Determine the (x, y) coordinate at the center of the cell enclosing the given text.  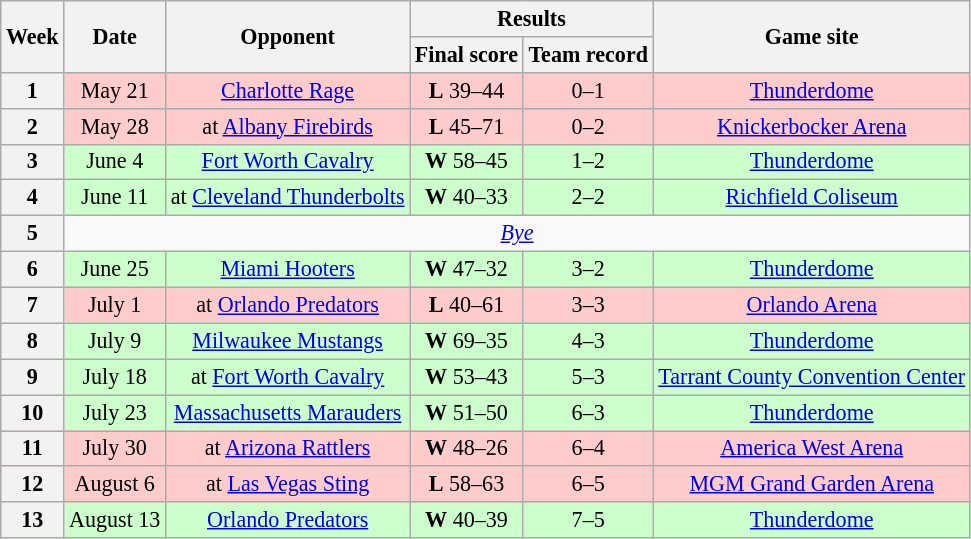
MGM Grand Garden Arena (812, 484)
6–5 (588, 484)
11 (32, 448)
5–3 (588, 377)
9 (32, 377)
at Cleveland Thunderbolts (288, 198)
5 (32, 233)
Opponent (288, 36)
Game site (812, 36)
2 (32, 126)
Tarrant County Convention Center (812, 377)
12 (32, 484)
W 51–50 (467, 412)
June 4 (115, 162)
July 30 (115, 448)
3–3 (588, 305)
0–2 (588, 126)
0–1 (588, 90)
W 53–43 (467, 377)
Miami Hooters (288, 269)
Orlando Arena (812, 305)
Milwaukee Mustangs (288, 341)
13 (32, 520)
7–5 (588, 520)
10 (32, 412)
7 (32, 305)
2–2 (588, 198)
at Orlando Predators (288, 305)
4–3 (588, 341)
July 1 (115, 305)
July 23 (115, 412)
August 6 (115, 484)
Massachusetts Marauders (288, 412)
W 40–33 (467, 198)
3–2 (588, 269)
6–3 (588, 412)
4 (32, 198)
June 25 (115, 269)
Orlando Predators (288, 520)
Fort Worth Cavalry (288, 162)
Team record (588, 54)
at Fort Worth Cavalry (288, 377)
3 (32, 162)
May 28 (115, 126)
July 18 (115, 377)
at Albany Firebirds (288, 126)
America West Arena (812, 448)
August 13 (115, 520)
L 58–63 (467, 484)
Date (115, 36)
W 40–39 (467, 520)
June 11 (115, 198)
W 58–45 (467, 162)
6–4 (588, 448)
Knickerbocker Arena (812, 126)
at Las Vegas Sting (288, 484)
L 40–61 (467, 305)
Week (32, 36)
May 21 (115, 90)
July 9 (115, 341)
L 39–44 (467, 90)
W 48–26 (467, 448)
W 69–35 (467, 341)
Bye (518, 233)
at Arizona Rattlers (288, 448)
Charlotte Rage (288, 90)
6 (32, 269)
1 (32, 90)
L 45–71 (467, 126)
W 47–32 (467, 269)
Richfield Coliseum (812, 198)
Final score (467, 54)
8 (32, 341)
1–2 (588, 162)
Results (532, 18)
